Locate the cell with the specified text and output its [X, Y] center coordinate. 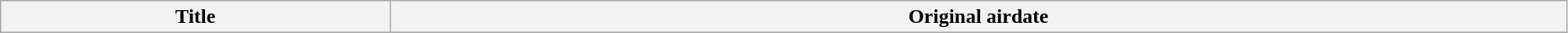
Title [196, 17]
Original airdate [978, 17]
